From the cell containing the given text, extract its center point as [x, y] coordinate. 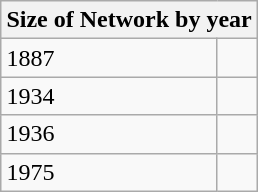
1936 [109, 134]
1887 [109, 58]
1934 [109, 96]
1975 [109, 172]
Size of Network by year [129, 20]
